Pinpoint the cell where the given text exists, returning its (x, y) midpoint coordinate. 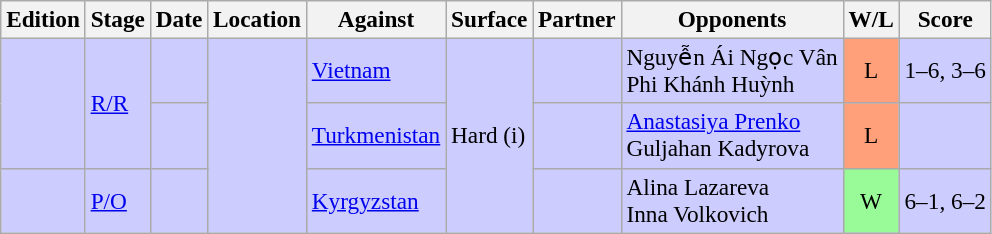
Date (178, 19)
W/L (871, 19)
Anastasiya Prenko Guljahan Kadyrova (732, 136)
Nguyễn Ái Ngọc Vân Phi Khánh Huỳnh (732, 70)
Location (258, 19)
Vietnam (376, 70)
Alina Lazareva Inna Volkovich (732, 200)
Hard (i) (490, 135)
P/O (118, 200)
Turkmenistan (376, 136)
Edition (44, 19)
R/R (118, 103)
Partner (577, 19)
Opponents (732, 19)
6–1, 6–2 (945, 200)
Against (376, 19)
Stage (118, 19)
1–6, 3–6 (945, 70)
Surface (490, 19)
Kyrgyzstan (376, 200)
W (871, 200)
Score (945, 19)
